Output the [X, Y] coordinate of the center of the cell containing the given text.  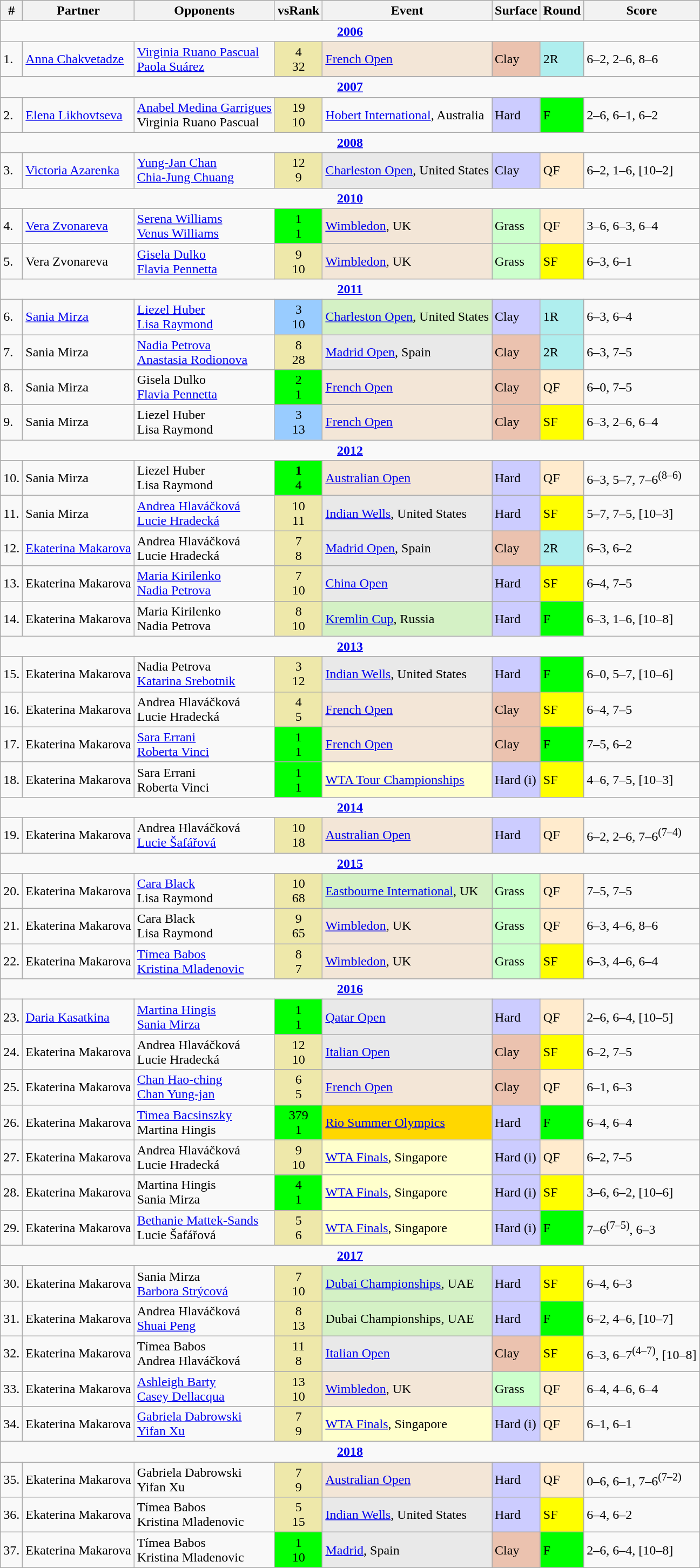
8 28 [298, 352]
12 9 [298, 171]
8 7 [298, 961]
2–6, 6–1, 6–2 [642, 114]
1 4 [298, 478]
3 12 [298, 674]
33. [12, 1389]
Surface [516, 11]
32. [12, 1353]
36. [12, 1515]
2–6, 6–4, [10–8] [642, 1550]
7. [12, 352]
23. [12, 1017]
6–3, 7–5 [642, 352]
Anabel Medina Garrigues Virginia Ruano Pascual [204, 114]
379 1 [298, 1122]
WTA Tour Championships [407, 780]
1 10 [298, 1550]
Rio Summer Olympics [407, 1122]
10 18 [298, 835]
5 6 [298, 1228]
Score [642, 11]
6–3, 6–4 [642, 316]
20. [12, 891]
8. [12, 388]
6–3, 6–1 [642, 261]
9. [12, 422]
Yung-Jan Chan Chia-Jung Chuang [204, 171]
11 8 [298, 1353]
0–6, 6–1, 7–6(7–2) [642, 1479]
Kremlin Cup, Russia [407, 619]
6–1, 6–3 [642, 1087]
2018 [350, 1452]
2010 [350, 198]
2 1 [298, 388]
Ashleigh Barty Casey Dellacqua [204, 1389]
6–4, 6–4 [642, 1122]
10 68 [298, 891]
6–3, 4–6, 8–6 [642, 927]
2014 [350, 807]
18. [12, 780]
6–4, 6–3 [642, 1283]
6–0, 7–5 [642, 388]
Timea Bacsinszky Martina Hingis [204, 1122]
Nadia Petrova Anastasia Rodionova [204, 352]
25. [12, 1087]
7–6(7–5), 6–3 [642, 1228]
4–6, 7–5, [10–3] [642, 780]
6. [12, 316]
6–3, 6–2 [642, 549]
24. [12, 1052]
Madrid, Spain [407, 1550]
29. [12, 1228]
30. [12, 1283]
2013 [350, 646]
Bethanie Mattek-Sands Lucie Šafářová [204, 1228]
Eastbourne International, UK [407, 891]
11. [12, 513]
6–3, 1–6, [10–8] [642, 619]
27. [12, 1158]
37. [12, 1550]
Anna Chakvetadze [78, 59]
31. [12, 1319]
3–6, 6–3, 6–4 [642, 226]
6–2, 1–6, [10–2] [642, 171]
Virginia Ruano Pascual Paola Suárez [204, 59]
16. [12, 709]
13. [12, 583]
17. [12, 744]
Qatar Open [407, 1017]
# [12, 11]
China Open [407, 583]
8 13 [298, 1319]
3 10 [298, 316]
21. [12, 927]
Andrea Hlaváčková Lucie Šafářová [204, 835]
34. [12, 1424]
28. [12, 1192]
6–2, 2–6, 7–6(7–4) [642, 835]
6–0, 5–7, [10–6] [642, 674]
6–1, 6–1 [642, 1424]
Sania Mirza Barbora Strýcová [204, 1283]
19. [12, 835]
35. [12, 1479]
Opponents [204, 11]
4. [12, 226]
2006 [350, 31]
3–6, 6–2, [10–6] [642, 1192]
6–2, 4–6, [10–7] [642, 1319]
6–3, 2–6, 6–4 [642, 422]
2–6, 6–4, [10–5] [642, 1017]
2011 [350, 289]
7 8 [298, 549]
19 10 [298, 114]
2007 [350, 87]
2017 [350, 1255]
Victoria Azarenka [78, 171]
Partner [78, 11]
12. [12, 549]
2012 [350, 450]
2008 [350, 143]
9 65 [298, 927]
5. [12, 261]
2015 [350, 863]
6–2, 2–6, 8–6 [642, 59]
6–4, 4–6, 6–4 [642, 1389]
6–3, 4–6, 6–4 [642, 961]
3 13 [298, 422]
6–4, 6–2 [642, 1515]
5 15 [298, 1515]
8 10 [298, 619]
2. [12, 114]
6 5 [298, 1087]
7–5, 6–2 [642, 744]
Hobert International, Australia [407, 114]
2016 [350, 989]
15. [12, 674]
4 32 [298, 59]
3. [12, 171]
1. [12, 59]
Chan Hao-ching Chan Yung-jan [204, 1087]
4 1 [298, 1192]
4 5 [298, 709]
Serena Williams Venus Williams [204, 226]
Event [407, 11]
Round [562, 11]
14. [12, 619]
Nadia Petrova Katarina Srebotnik [204, 674]
10. [12, 478]
13 10 [298, 1389]
7–5, 7–5 [642, 891]
10 11 [298, 513]
22. [12, 961]
Elena Likhovtseva [78, 114]
Daria Kasatkina [78, 1017]
26. [12, 1122]
Tímea Babos Andrea Hlaváčková [204, 1353]
vsRank [298, 11]
6–3, 6–7(4–7), [10–8] [642, 1353]
12 10 [298, 1052]
Andrea Hlaváčková Shuai Peng [204, 1319]
6–3, 5–7, 7–6(8–6) [642, 478]
1R [562, 316]
5–7, 7–5, [10–3] [642, 513]
